Scan for the cell matching the given text and deliver its (X, Y) coordinate at center. 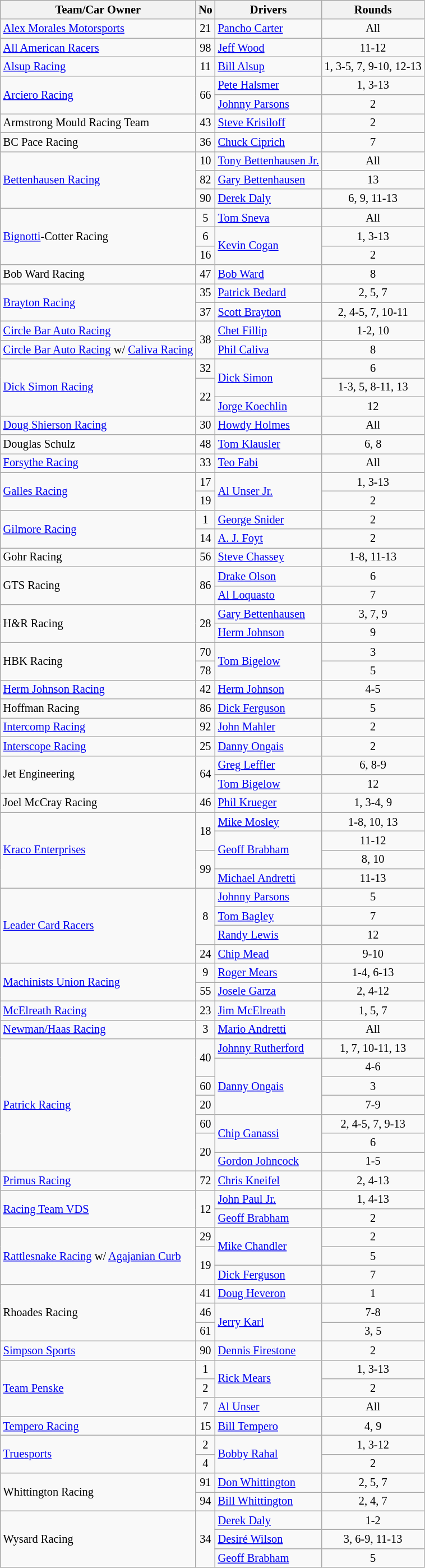
41 (205, 1294)
7-9 (373, 1105)
Mike Mosley (269, 822)
6, 8 (373, 444)
Mike Chandler (269, 1247)
2, 4-5, 7, 10-11 (373, 312)
Galles Racing (98, 491)
9-10 (373, 954)
A. J. Foyt (269, 539)
Brayton Racing (98, 302)
Phil Caliva (269, 350)
HBK Racing (98, 661)
Scott Brayton (269, 312)
Jorge Koechlin (269, 406)
Team Penske (98, 1388)
8, 10 (373, 859)
Kraco Enterprises (98, 850)
All American Racers (98, 48)
Tom Sneva (269, 218)
Bignotti-Cotter Racing (98, 237)
Jerry Karl (269, 1322)
35 (205, 293)
24 (205, 954)
1-8, 11-13 (373, 557)
Howdy Holmes (269, 425)
Whittington Racing (98, 1492)
Drivers (269, 10)
10 (205, 161)
66 (205, 94)
56 (205, 557)
13 (373, 180)
Intercomp Racing (98, 727)
Randy Lewis (269, 935)
Rick Mears (269, 1379)
21 (205, 29)
No (205, 10)
Herm Johnson Racing (98, 689)
GTS Racing (98, 586)
Bob Ward Racing (98, 274)
1, 3-4, 9 (373, 803)
30 (205, 425)
98 (205, 48)
16 (205, 255)
Doug Shierson Racing (98, 425)
Steve Chassey (269, 557)
32 (205, 369)
Jeff Wood (269, 48)
John Mahler (269, 727)
1-3, 5, 8-11, 13 (373, 387)
25 (205, 746)
3, 5 (373, 1331)
1, 3-12 (373, 1445)
Chip Ganassi (269, 1133)
Jet Engineering (98, 774)
Machinists Union Racing (98, 982)
11-13 (373, 879)
Michael Andretti (269, 879)
42 (205, 689)
Alsup Racing (98, 66)
Bill Whittington (269, 1501)
2, 4-12 (373, 991)
Chip Mead (269, 954)
11 (205, 66)
3, 7, 9 (373, 614)
Leader Card Racers (98, 926)
Alex Morales Motorsports (98, 29)
Bill Tempero (269, 1426)
Greg Leffler (269, 765)
2, 4-5, 7, 9-13 (373, 1124)
38 (205, 340)
1-4, 6-13 (373, 973)
Chris Kneifel (269, 1180)
Joel McCray Racing (98, 803)
Patrick Bedard (269, 293)
Pete Halsmer (269, 85)
7-8 (373, 1313)
4-6 (373, 1067)
Al Unser (269, 1407)
4, 9 (373, 1426)
Forsythe Racing (98, 463)
Mario Andretti (269, 1029)
4 (205, 1464)
BC Pace Racing (98, 142)
Rounds (373, 10)
Pancho Carter (269, 29)
Newman/Haas Racing (98, 1029)
1-5 (373, 1161)
Desiré Wilson (269, 1539)
29 (205, 1237)
82 (205, 180)
Truesports (98, 1454)
Gilmore Racing (98, 528)
61 (205, 1331)
48 (205, 444)
1, 3-5, 7, 9-10, 12-13 (373, 66)
17 (205, 482)
Johnny Rutherford (269, 1048)
37 (205, 312)
34 (205, 1539)
72 (205, 1180)
Gordon Johncock (269, 1161)
Armstrong Mould Racing Team (98, 123)
Dick Simon (269, 378)
Steve Krisiloff (269, 123)
2, 4, 7 (373, 1501)
H&R Racing (98, 623)
6, 9, 11-13 (373, 199)
28 (205, 623)
Chuck Ciprich (269, 142)
Racing Team VDS (98, 1208)
64 (205, 774)
43 (205, 123)
Circle Bar Auto Racing (98, 330)
Kevin Cogan (269, 246)
Simpson Sports (98, 1350)
Dennis Firestone (269, 1350)
33 (205, 463)
6, 8-9 (373, 765)
4-5 (373, 689)
Al Unser Jr. (269, 491)
40 (205, 1057)
Rhoades Racing (98, 1313)
John Paul Jr. (269, 1199)
55 (205, 991)
Bettenhausen Racing (98, 180)
14 (205, 539)
Bob Ward (269, 274)
1-2, 10 (373, 330)
2, 4-13 (373, 1180)
Drake Olson (269, 576)
Jim McElreath (269, 1010)
Bobby Rahal (269, 1454)
McElreath Racing (98, 1010)
Tom Klausler (269, 444)
Douglas Schulz (98, 444)
1-2 (373, 1520)
Bill Alsup (269, 66)
Chet Fillip (269, 330)
Interscope Racing (98, 746)
1, 5, 7 (373, 1010)
92 (205, 727)
Tempero Racing (98, 1426)
Rattlesnake Racing w/ Agajanian Curb (98, 1256)
23 (205, 1010)
Josele Garza (269, 991)
Teo Fabi (269, 463)
3, 6-9, 11-13 (373, 1539)
78 (205, 670)
Hoffman Racing (98, 709)
Circle Bar Auto Racing w/ Caliva Racing (98, 350)
Don Whittington (269, 1483)
36 (205, 142)
70 (205, 652)
Phil Krueger (269, 803)
George Snider (269, 519)
1, 4-13 (373, 1199)
94 (205, 1501)
Doug Heveron (269, 1294)
Al Loquasto (269, 595)
Tony Bettenhausen Jr. (269, 161)
99 (205, 868)
Tom Bagley (269, 916)
Gohr Racing (98, 557)
1-8, 10, 13 (373, 822)
15 (205, 1426)
Wysard Racing (98, 1539)
18 (205, 831)
1, 7, 10-11, 13 (373, 1048)
22 (205, 396)
Primus Racing (98, 1180)
47 (205, 274)
Team/Car Owner (98, 10)
Patrick Racing (98, 1105)
91 (205, 1483)
Arciero Racing (98, 94)
Roger Mears (269, 973)
Dick Simon Racing (98, 387)
